Capture the cell that displays the provided text and extract its [X, Y] central coordinate. 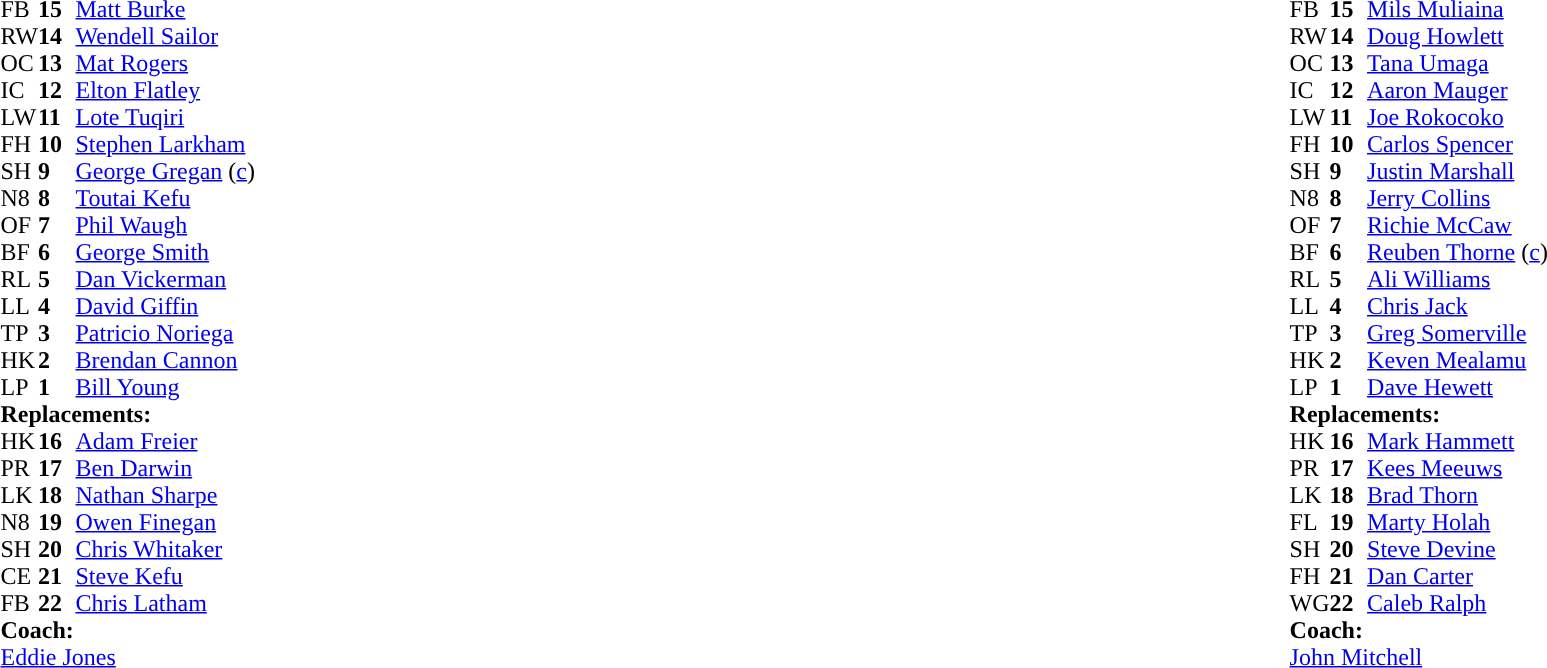
Elton Flatley [166, 90]
Patricio Noriega [166, 334]
George Smith [166, 252]
Ben Darwin [166, 468]
Steve Kefu [166, 576]
Stephen Larkham [166, 144]
Nathan Sharpe [166, 496]
Wendell Sailor [166, 36]
Bill Young [166, 388]
Toutai Kefu [166, 198]
WG [1310, 604]
Dan Vickerman [166, 280]
Chris Whitaker [166, 550]
Chris Latham [166, 604]
Replacements: [127, 414]
FL [1310, 522]
CE [19, 576]
David Giffin [166, 306]
Mat Rogers [166, 64]
Adam Freier [166, 442]
Owen Finegan [166, 522]
George Gregan (c) [166, 172]
Brendan Cannon [166, 360]
Lote Tuqiri [166, 118]
Phil Waugh [166, 226]
Coach: [127, 630]
FB [19, 604]
